For the text-containing cell, return its midpoint in (X, Y) coordinate format. 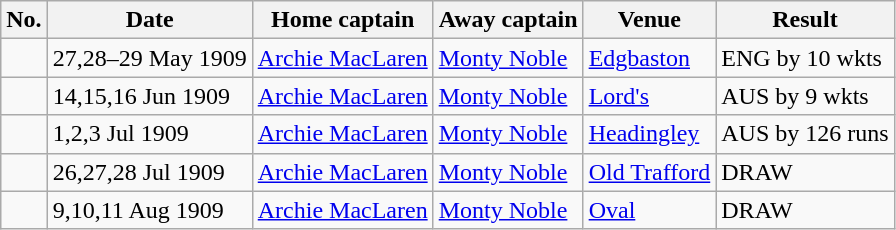
Away captain (508, 20)
1,2,3 Jul 1909 (150, 134)
14,15,16 Jun 1909 (150, 96)
Headingley (650, 134)
No. (24, 20)
ENG by 10 wkts (805, 58)
27,28–29 May 1909 (150, 58)
Old Trafford (650, 172)
Home captain (342, 20)
Edgbaston (650, 58)
Lord's (650, 96)
9,10,11 Aug 1909 (150, 210)
Date (150, 20)
Oval (650, 210)
Result (805, 20)
AUS by 9 wkts (805, 96)
Venue (650, 20)
26,27,28 Jul 1909 (150, 172)
AUS by 126 runs (805, 134)
